Capture the cell that displays the provided text and extract its (x, y) central coordinate. 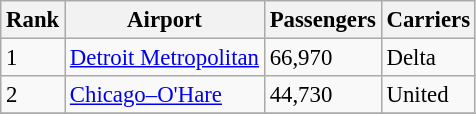
Detroit Metropolitan (165, 58)
Rank (33, 20)
Airport (165, 20)
Chicago–O'Hare (165, 95)
United (428, 95)
1 (33, 58)
66,970 (322, 58)
Delta (428, 58)
2 (33, 95)
44,730 (322, 95)
Passengers (322, 20)
Carriers (428, 20)
